Return the (X, Y) coordinate for the center point of the cell that contains the specified text.  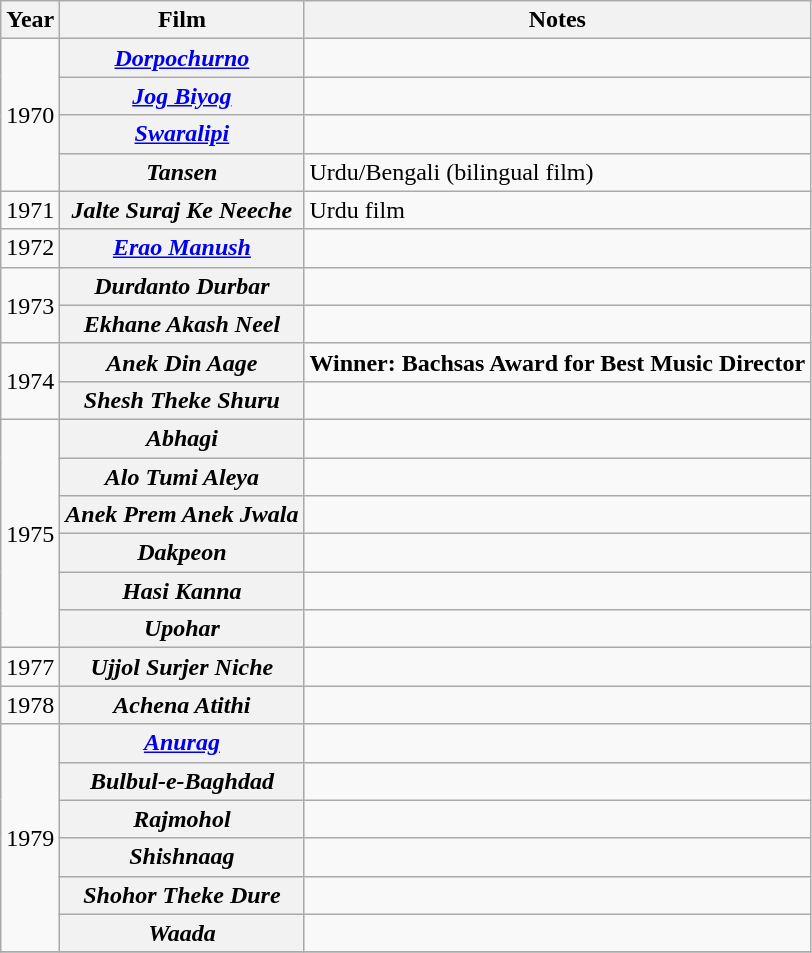
Erao Manush (182, 248)
Durdanto Durbar (182, 286)
Upohar (182, 629)
Urdu/Bengali (bilingual film) (558, 172)
Dakpeon (182, 553)
Bulbul-e-Baghdad (182, 781)
Ekhane Akash Neel (182, 324)
1974 (30, 381)
Film (182, 20)
Shesh Theke Shuru (182, 400)
Notes (558, 20)
1977 (30, 667)
Rajmohol (182, 819)
1979 (30, 838)
Anek Din Aage (182, 362)
Year (30, 20)
Winner: Bachsas Award for Best Music Director (558, 362)
1971 (30, 210)
1970 (30, 115)
Shishnaag (182, 857)
Anek Prem Anek Jwala (182, 515)
Anurag (182, 743)
Hasi Kanna (182, 591)
Ujjol Surjer Niche (182, 667)
Swaralipi (182, 134)
Alo Tumi Aleya (182, 477)
Achena Atithi (182, 705)
1978 (30, 705)
Jog Biyog (182, 96)
1973 (30, 305)
Abhagi (182, 438)
Jalte Suraj Ke Neeche (182, 210)
1975 (30, 533)
Tansen (182, 172)
Waada (182, 933)
Shohor Theke Dure (182, 895)
1972 (30, 248)
Dorpochurno (182, 58)
Urdu film (558, 210)
